Search for the cell housing the specified text and yield its (x, y) center coordinate. 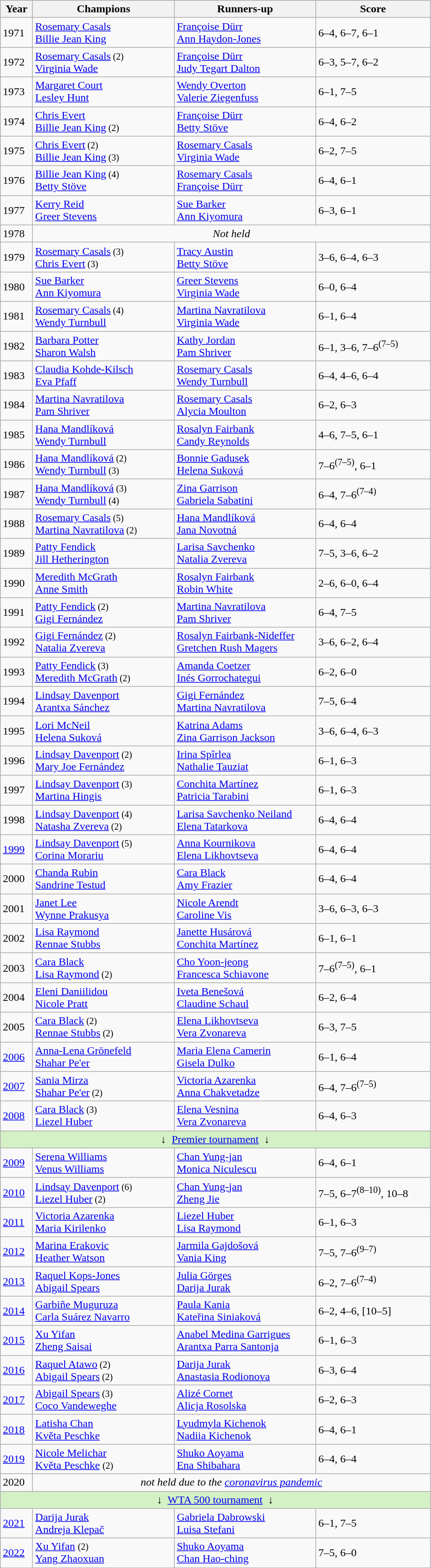
Rosemary Casals Billie Jean King (104, 33)
1972 (16, 62)
6–2, 7–6(7–4) (373, 1281)
Rosalyn Fairbank Robin White (245, 583)
6–1, 6–1 (373, 939)
Gigi Fernández (2) Natalia Zvereva (104, 642)
6–1, 3–6, 7–6(7–5) (373, 346)
1994 (16, 701)
1991 (16, 613)
1997 (16, 790)
Chan Yung-jan Zheng Jie (245, 1192)
Bonnie Gadusek Helena Suková (245, 464)
2004 (16, 998)
2018 (16, 1429)
6–2, 7–5 (373, 151)
1983 (16, 376)
2005 (16, 1027)
6–4, 6–3 (373, 1116)
2010 (16, 1192)
2–6, 6–0, 6–4 (373, 583)
Lisa Raymond Rennae Stubbs (104, 939)
Cara Black Amy Frazier (245, 879)
Patty Fendick (2) Gigi Fernández (104, 613)
3–6, 6–2, 6–4 (373, 642)
2007 (16, 1086)
Elena Vesnina Vera Zvonareva (245, 1116)
Hana Mandlíková (2) Wendy Turnbull (3) (104, 464)
Wendy Overton Valerie Ziegenfuss (245, 92)
Zina Garrison Gabriela Sabatini (245, 494)
6–4, 4–6, 6–4 (373, 376)
Chris Evert Billie Jean King (2) (104, 121)
Rosemary Casals (5) Martina Navratilova (2) (104, 523)
not held due to the coronavirus pandemic (231, 1482)
7–5, 6–7(8–10), 10–8 (373, 1192)
7–5, 7–6(9–7) (373, 1252)
Nicole Melichar Květa Peschke (2) (104, 1459)
Claudia Kohde-Kilsch Eva Pfaff (104, 376)
Patty Fendick Jill Hetherington (104, 553)
2002 (16, 939)
Lindsay Davenport (6) Liezel Huber (2) (104, 1192)
Martina Navratilova Virginia Wade (245, 316)
Larisa Savchenko Neiland Elena Tatarkova (245, 819)
1986 (16, 464)
Score (373, 9)
Hana Mandlíková (3) Wendy Turnbull (4) (104, 494)
Irina Spîrlea Nathalie Tauziat (245, 760)
Lindsay Davenport (4) Natasha Zvereva (2) (104, 819)
Nicole Arendt Caroline Vis (245, 908)
Gabriela Dabrowski Luisa Stefani (245, 1523)
6–4, 7–6(7–5) (373, 1086)
Lindsay Davenport (5) Corina Morariu (104, 849)
6–3, 6–1 (373, 210)
2015 (16, 1341)
Cho Yoon-jeong Francesca Schiavone (245, 968)
1999 (16, 849)
Darija Jurak Andreja Klepač (104, 1523)
1992 (16, 642)
2022 (16, 1553)
Maria Elena Camerin Gisela Dulko (245, 1057)
Janette Husárová Conchita Martínez (245, 939)
Rosalyn Fairbank-Nideffer Gretchen Rush Magers (245, 642)
Janet Lee Wynne Prakusya (104, 908)
Cara Black Lisa Raymond (2) (104, 968)
1976 (16, 180)
Rosemary Casals (4) Wendy Turnbull (104, 316)
Rosemary Casals Wendy Turnbull (245, 376)
Chan Yung-jan Monica Niculescu (245, 1162)
2000 (16, 879)
2021 (16, 1523)
Garbiñe Muguruza Carla Suárez Navarro (104, 1311)
1979 (16, 257)
Raquel Atawo (2) Abigail Spears (2) (104, 1370)
2020 (16, 1482)
Jarmila Gajdošová Vania King (245, 1252)
Xu Yifan Zheng Saisai (104, 1341)
Marina Erakovic Heather Watson (104, 1252)
Patty Fendick (3) Meredith McGrath (2) (104, 672)
Runners-up (245, 9)
1974 (16, 121)
Alizé Cornet Alicja Rosolska (245, 1400)
1971 (16, 33)
6–2, 6–4 (373, 998)
Rosemary Casals Françoise Dürr (245, 180)
Lindsay Davenport Arantxa Sánchez (104, 701)
6–3, 6–4 (373, 1370)
1975 (16, 151)
Greer Stevens Virginia Wade (245, 287)
Victoria Azarenka Anna Chakvetadze (245, 1086)
6–2, 4–6, [10–5] (373, 1311)
Katrina Adams Zina Garrison Jackson (245, 731)
1984 (16, 405)
6–3, 7–5 (373, 1027)
Rosemary Casals (3) Chris Evert (3) (104, 257)
Margaret Court Lesley Hunt (104, 92)
Year (16, 9)
Lindsay Davenport (3) Martina Hingis (104, 790)
Françoise Dürr Betty Stöve (245, 121)
Cara Black (3) Liezel Huber (104, 1116)
Chris Evert (2) Billie Jean King (3) (104, 151)
1987 (16, 494)
1973 (16, 92)
4–6, 7–5, 6–1 (373, 435)
Barbara Potter Sharon Walsh (104, 346)
Rosalyn Fairbank Candy Reynolds (245, 435)
2012 (16, 1252)
7–5, 6–0 (373, 1553)
1989 (16, 553)
Eleni Daniilidou Nicole Pratt (104, 998)
Champions (104, 9)
7–5, 6–4 (373, 701)
Anabel Medina Garrigues Arantxa Parra Santonja (245, 1341)
Raquel Kops-Jones Abigail Spears (104, 1281)
6–4, 7–6(7–4) (373, 494)
Xu Yifan (2) Yang Zhaoxuan (104, 1553)
Gigi Fernández Martina Navratilova (245, 701)
Cara Black (2) Rennae Stubbs (2) (104, 1027)
Julia Görges Darija Jurak (245, 1281)
6–2, 6–0 (373, 672)
6–3, 5–7, 6–2 (373, 62)
Liezel Huber Lisa Raymond (245, 1222)
2011 (16, 1222)
Conchita Martínez Patricia Tarabini (245, 790)
6–4, 6–7, 6–1 (373, 33)
Victoria Azarenka Maria Kirilenko (104, 1222)
Billie Jean King (4) Betty Stöve (104, 180)
Lindsay Davenport (2) Mary Joe Fernández (104, 760)
Anna-Lena Grönefeld Shahar Pe'er (104, 1057)
1993 (16, 672)
1978 (16, 233)
7–5, 3–6, 6–2 (373, 553)
6–4, 6–2 (373, 121)
Abigail Spears (3) Coco Vandeweghe (104, 1400)
6–0, 6–4 (373, 287)
1980 (16, 287)
2019 (16, 1459)
Amanda Coetzer Inés Gorrochategui (245, 672)
2013 (16, 1281)
Paula Kania Kateřina Siniaková (245, 1311)
Françoise Dürr Ann Haydon-Jones (245, 33)
Tracy Austin Betty Stöve (245, 257)
↓ WTA 500 tournament ↓ (215, 1500)
Darija Jurak Anastasia Rodionova (245, 1370)
Shuko Aoyama Chan Hao-ching (245, 1553)
Anna Kournikova Elena Likhovtseva (245, 849)
Shuko Aoyama Ena Shibahara (245, 1459)
Hana Mandlíková Jana Novotná (245, 523)
Kerry Reid Greer Stevens (104, 210)
Kathy Jordan Pam Shriver (245, 346)
Not held (231, 233)
Françoise Dürr Judy Tegart Dalton (245, 62)
Serena Williams Venus Williams (104, 1162)
2014 (16, 1311)
1988 (16, 523)
Lyudmyla Kichenok Nadiia Kichenok (245, 1429)
Rosemary Casals (2) Virginia Wade (104, 62)
Meredith McGrath Anne Smith (104, 583)
6–4, 7–5 (373, 613)
1996 (16, 760)
↓ Premier tournament ↓ (215, 1139)
Chanda Rubin Sandrine Testud (104, 879)
Lori McNeil Helena Suková (104, 731)
1985 (16, 435)
2016 (16, 1370)
2017 (16, 1400)
1998 (16, 819)
Elena Likhovtseva Vera Zvonareva (245, 1027)
Rosemary Casals Virginia Wade (245, 151)
2006 (16, 1057)
1982 (16, 346)
Iveta Benešová Claudine Schaul (245, 998)
Sania Mirza Shahar Pe'er (2) (104, 1086)
2008 (16, 1116)
Latisha Chan Květa Peschke (104, 1429)
Rosemary Casals Alycia Moulton (245, 405)
1981 (16, 316)
1995 (16, 731)
1977 (16, 210)
2003 (16, 968)
Larisa Savchenko Natalia Zvereva (245, 553)
2009 (16, 1162)
3–6, 6–3, 6–3 (373, 908)
2001 (16, 908)
Hana Mandlíková Wendy Turnbull (104, 435)
1990 (16, 583)
